Output the (x, y) coordinate of the center of the cell containing the given text.  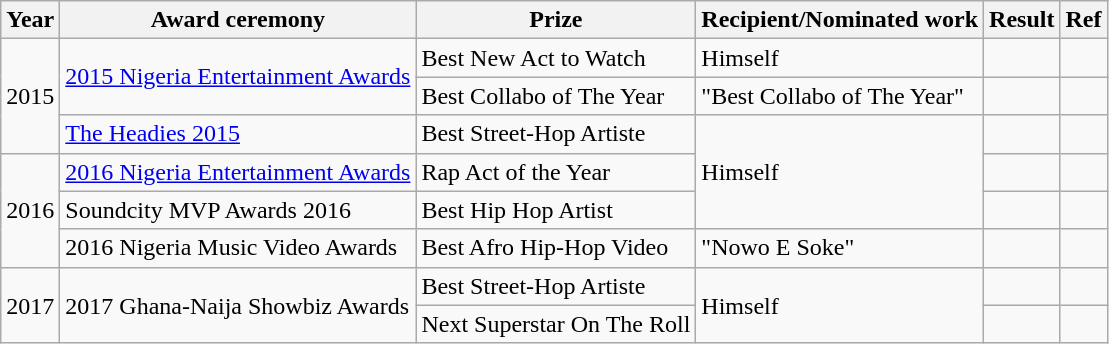
"Best Collabo of The Year" (840, 96)
Best Afro Hip-Hop Video (556, 248)
Next Superstar On The Roll (556, 324)
2016 Nigeria Music Video Awards (238, 248)
Year (30, 20)
2017 (30, 305)
2015 (30, 96)
Ref (1084, 20)
The Headies 2015 (238, 134)
2016 Nigeria Entertainment Awards (238, 172)
2015 Nigeria Entertainment Awards (238, 77)
Result (1022, 20)
Best Collabo of The Year (556, 96)
2017 Ghana-Naija Showbiz Awards (238, 305)
2016 (30, 210)
Award ceremony (238, 20)
Best Hip Hop Artist (556, 210)
Prize (556, 20)
"Nowo E Soke" (840, 248)
Rap Act of the Year (556, 172)
Soundcity MVP Awards 2016 (238, 210)
Best New Act to Watch (556, 58)
Recipient/Nominated work (840, 20)
